Locate the cell with the specified text and output its [x, y] center coordinate. 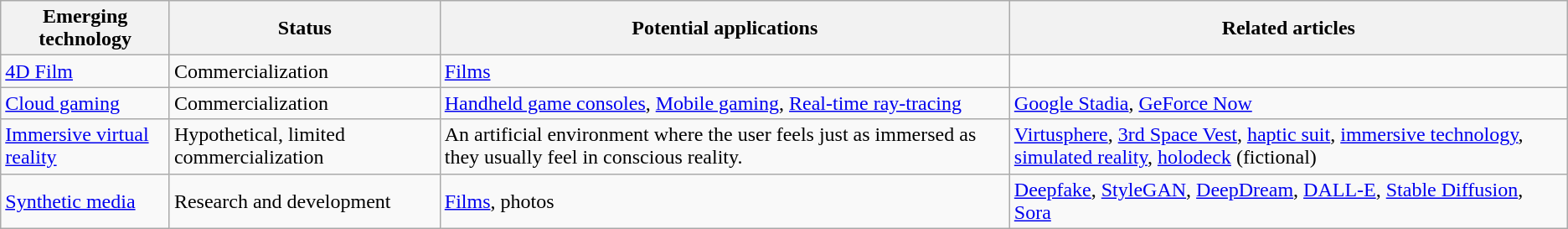
Potential applications [725, 29]
Handheld game consoles, Mobile gaming, Real-time ray-tracing [725, 103]
Synthetic media [85, 201]
4D Film [85, 71]
Immersive virtual reality [85, 146]
An artificial environment where the user feels just as immersed as they usually feel in conscious reality. [725, 146]
Films [725, 71]
Deepfake, StyleGAN, DeepDream, DALL-E, Stable Diffusion, Sora [1288, 201]
Virtusphere, 3rd Space Vest, haptic suit, immersive technology, simulated reality, holodeck (fictional) [1288, 146]
Related articles [1288, 29]
Status [305, 29]
Emerging technology [85, 29]
Hypothetical, limited commercialization [305, 146]
Research and development [305, 201]
Google Stadia, GeForce Now [1288, 103]
Cloud gaming [85, 103]
Films, photos [725, 201]
